Pinpoint the cell where the given text exists, returning its (x, y) midpoint coordinate. 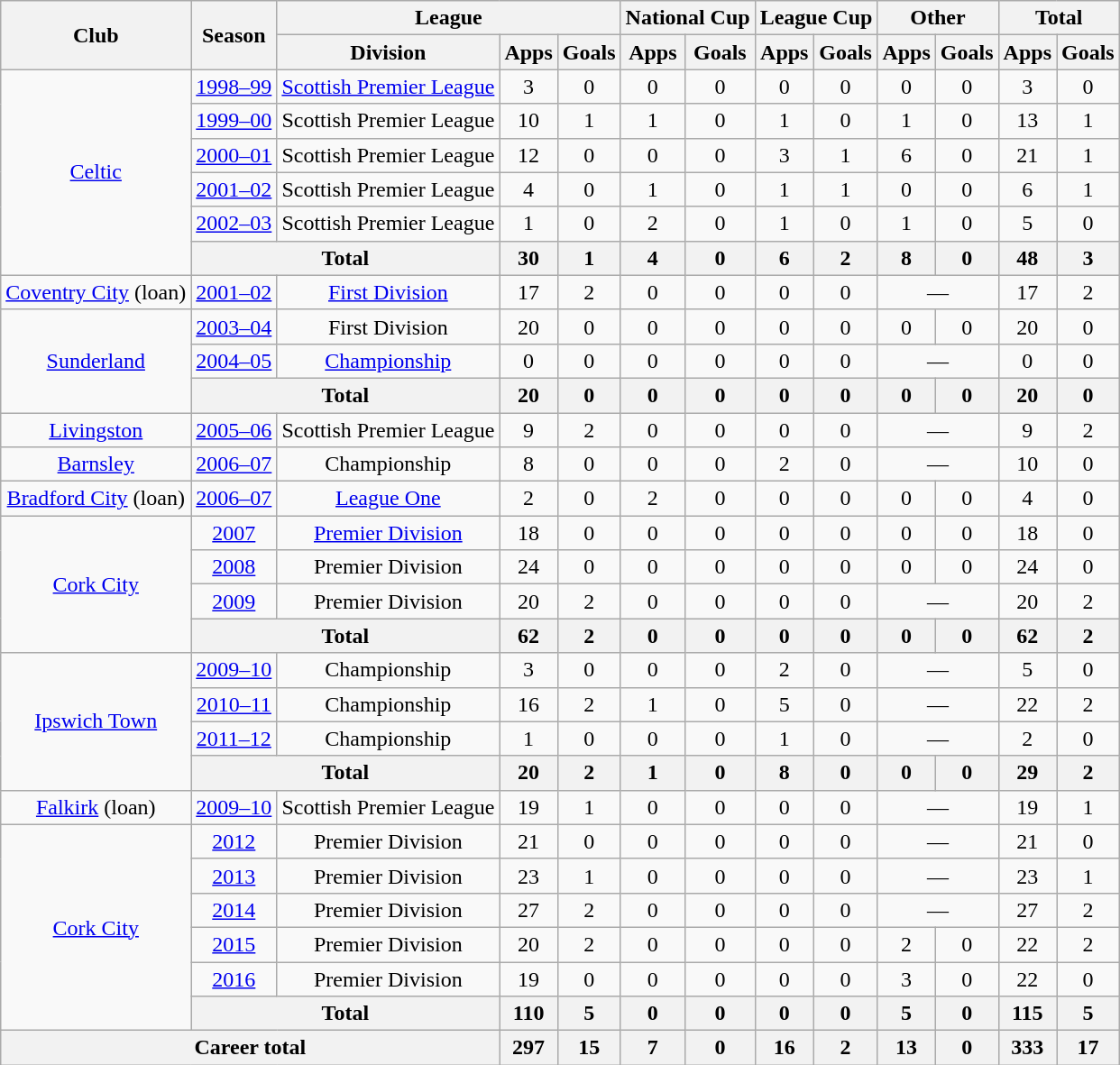
110 (528, 1014)
2003–04 (234, 326)
1998–99 (234, 87)
297 (528, 1048)
League (449, 18)
2002–03 (234, 224)
2015 (234, 944)
2004–05 (234, 361)
2012 (234, 841)
Season (234, 35)
30 (528, 258)
7 (653, 1048)
115 (1027, 1014)
48 (1027, 258)
Sunderland (96, 361)
2000–01 (234, 155)
2008 (234, 567)
Other (938, 18)
Barnsley (96, 464)
12 (528, 155)
2005–06 (234, 430)
League One (388, 499)
2013 (234, 876)
Career total (251, 1048)
Division (388, 52)
Falkirk (loan) (96, 807)
1999–00 (234, 121)
Club (96, 35)
2011–12 (234, 739)
2014 (234, 910)
2007 (234, 533)
2009 (234, 601)
2016 (234, 978)
15 (589, 1048)
Bradford City (loan) (96, 499)
2010–11 (234, 704)
29 (1027, 773)
League Cup (816, 18)
Livingston (96, 430)
Coventry City (loan) (96, 292)
Celtic (96, 172)
333 (1027, 1048)
National Cup (687, 18)
Ipswich Town (96, 721)
